Capture the cell that displays the provided text and extract its [x, y] central coordinate. 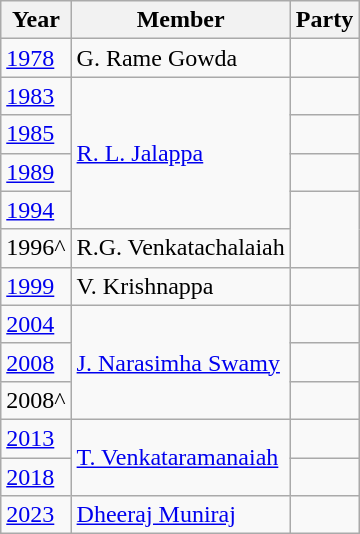
2008^ [36, 400]
G. Rame Gowda [180, 58]
1983 [36, 96]
1994 [36, 210]
1999 [36, 286]
Party [324, 20]
1978 [36, 58]
Member [180, 20]
2018 [36, 477]
V. Krishnappa [180, 286]
1996^ [36, 248]
2008 [36, 362]
R.G. Venkatachalaiah [180, 248]
2023 [36, 515]
Year [36, 20]
2004 [36, 324]
R. L. Jalappa [180, 153]
Dheeraj Muniraj [180, 515]
J. Narasimha Swamy [180, 362]
2013 [36, 438]
1989 [36, 172]
1985 [36, 134]
T. Venkataramanaiah [180, 457]
